Output the [X, Y] coordinate of the center of the cell containing the given text.  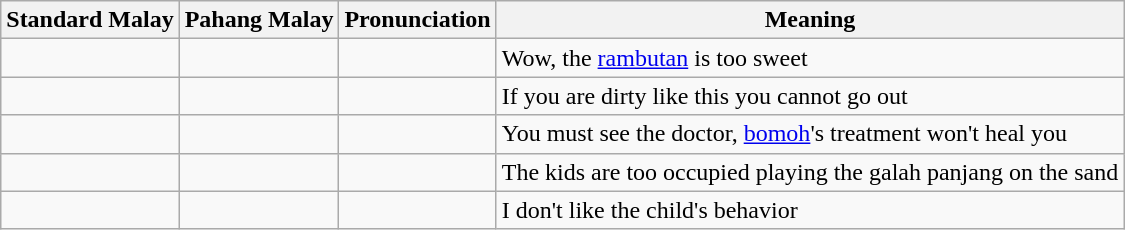
You must see the doctor, bomoh's treatment won't heal you [810, 134]
Standard Malay [90, 20]
The kids are too occupied playing the galah panjang on the sand [810, 172]
Wow, the rambutan is too sweet [810, 58]
Pronunciation [418, 20]
Meaning [810, 20]
Pahang Malay [259, 20]
If you are dirty like this you cannot go out [810, 96]
I don't like the child's behavior [810, 210]
